From the cell containing the given text, extract its center point as [x, y] coordinate. 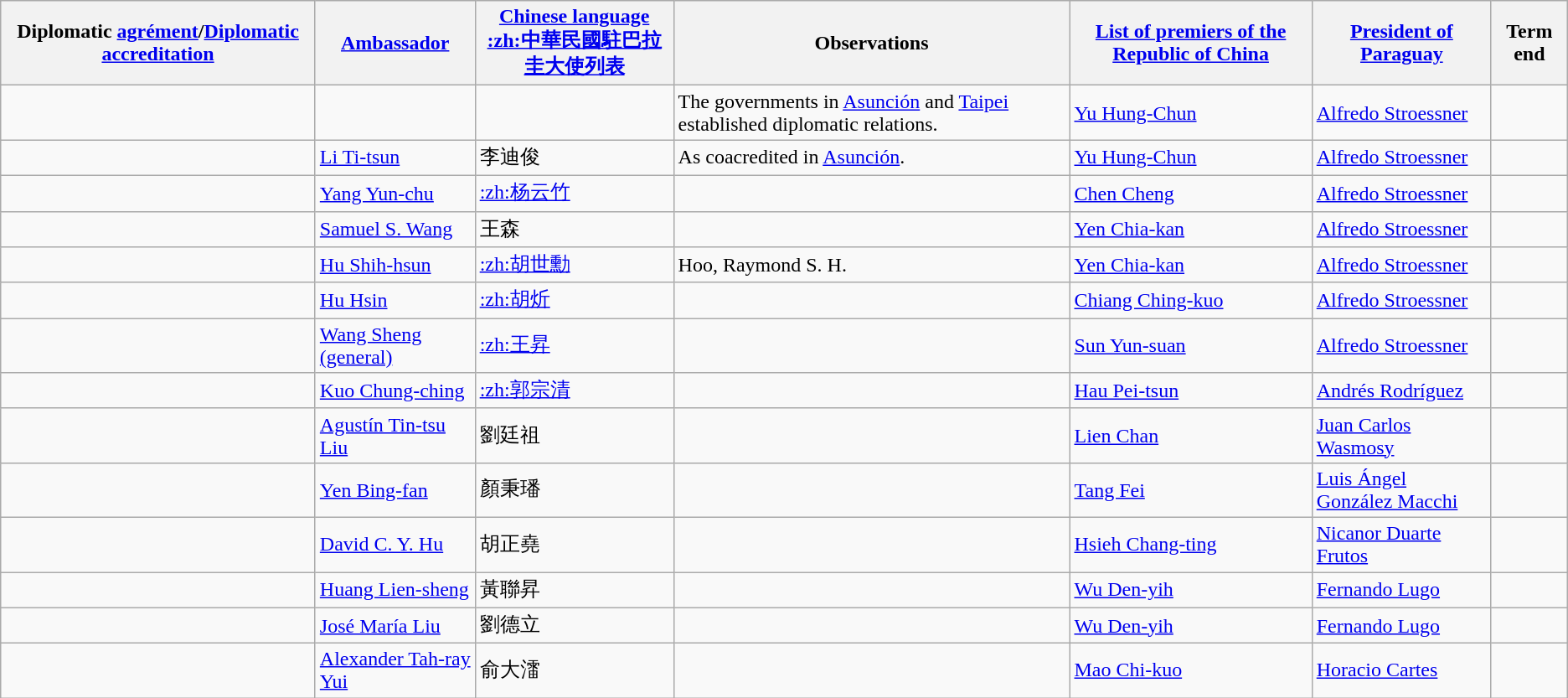
Hu Hsin [395, 300]
Andrés Rodríguez [1401, 390]
Hsieh Chang-ting [1191, 545]
Wang Sheng (general) [395, 345]
José María Liu [395, 625]
Hau Pei-tsun [1191, 390]
劉德立 [575, 625]
:zh:杨云竹 [575, 193]
President of Paraguay [1401, 44]
Yen Bing-fan [395, 489]
李迪俊 [575, 158]
Hoo, Raymond S. H. [871, 265]
俞大㵢 [575, 670]
Diplomatic agrément/Diplomatic accreditation [158, 44]
:zh:王昇 [575, 345]
Observations [871, 44]
Chinese language:zh:中華民國駐巴拉圭大使列表 [575, 44]
Ambassador [395, 44]
黃聯昇 [575, 590]
Alexander Tah-ray Yui [395, 670]
Juan Carlos Wasmosy [1401, 436]
Term end [1529, 44]
David C. Y. Hu [395, 545]
:zh:胡世勳 [575, 265]
Lien Chan [1191, 436]
Luis Ángel González Macchi [1401, 489]
The governments in Asunción and Taipei established diplomatic relations. [871, 112]
Li Ti-tsun [395, 158]
Nicanor Duarte Frutos [1401, 545]
As coacredited in Asunción. [871, 158]
Huang Lien-sheng [395, 590]
:zh:郭宗清 [575, 390]
Horacio Cartes [1401, 670]
Chiang Ching-kuo [1191, 300]
顏秉璠 [575, 489]
List of premiers of the Republic of China [1191, 44]
Mao Chi-kuo [1191, 670]
Samuel S. Wang [395, 230]
Hu Shih-hsun [395, 265]
Agustín Tin-tsu Liu [395, 436]
Kuo Chung-ching [395, 390]
Yang Yun-chu [395, 193]
:zh:胡炘 [575, 300]
劉廷祖 [575, 436]
Tang Fei [1191, 489]
Sun Yun-suan [1191, 345]
胡正堯 [575, 545]
王森 [575, 230]
Chen Cheng [1191, 193]
